Search for the cell housing the specified text and yield its [x, y] center coordinate. 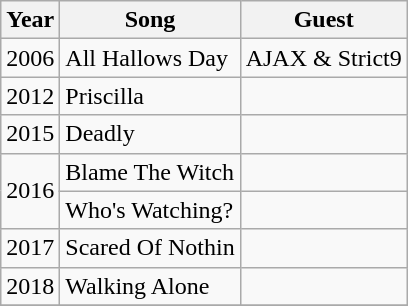
2006 [30, 58]
Guest [324, 20]
Who's Watching? [150, 210]
2015 [30, 134]
2016 [30, 191]
Year [30, 20]
Walking Alone [150, 286]
AJAX & Strict9 [324, 58]
2017 [30, 248]
Priscilla [150, 96]
2018 [30, 286]
Scared Of Nothin [150, 248]
Song [150, 20]
All Hallows Day [150, 58]
Blame The Witch [150, 172]
Deadly [150, 134]
2012 [30, 96]
